Detect which cell encompasses the target text, then output its (X, Y) center coordinate. 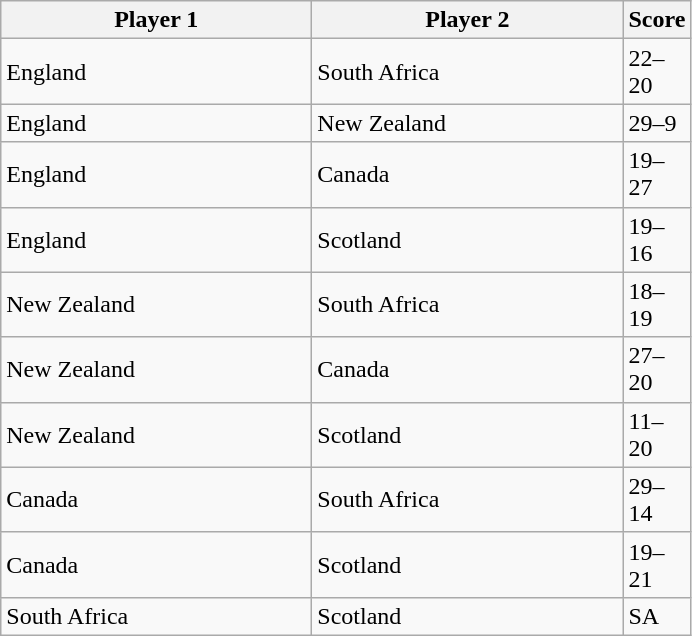
29–9 (657, 123)
27–20 (657, 370)
19–21 (657, 564)
Player 1 (156, 20)
19–27 (657, 174)
Score (657, 20)
11–20 (657, 434)
19–16 (657, 240)
18–19 (657, 304)
22–20 (657, 72)
SA (657, 616)
29–14 (657, 500)
Player 2 (468, 20)
